Pinpoint the cell where the given text exists, returning its [X, Y] midpoint coordinate. 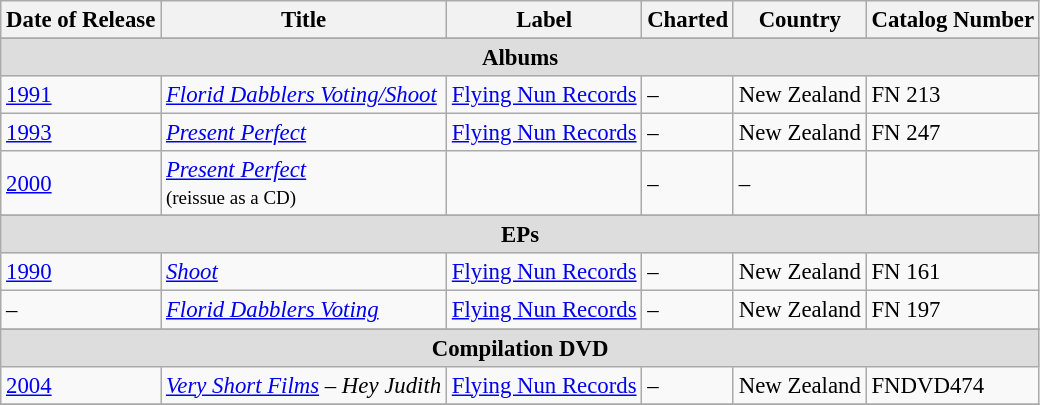
FNDVD474 [952, 385]
EPs [520, 235]
Very Short Films – Hey Judith [304, 385]
1990 [81, 273]
FN 161 [952, 273]
FN 213 [952, 95]
1991 [81, 95]
Charted [688, 20]
Present Perfect [304, 133]
Florid Dabblers Voting/Shoot [304, 95]
Shoot [304, 273]
Country [800, 20]
Florid Dabblers Voting [304, 310]
FN 197 [952, 310]
Compilation DVD [520, 348]
Label [544, 20]
2004 [81, 385]
Albums [520, 58]
Catalog Number [952, 20]
2000 [81, 184]
Present Perfect(reissue as a CD) [304, 184]
1993 [81, 133]
Date of Release [81, 20]
Title [304, 20]
FN 247 [952, 133]
